From the cell containing the given text, extract its center point as (X, Y) coordinate. 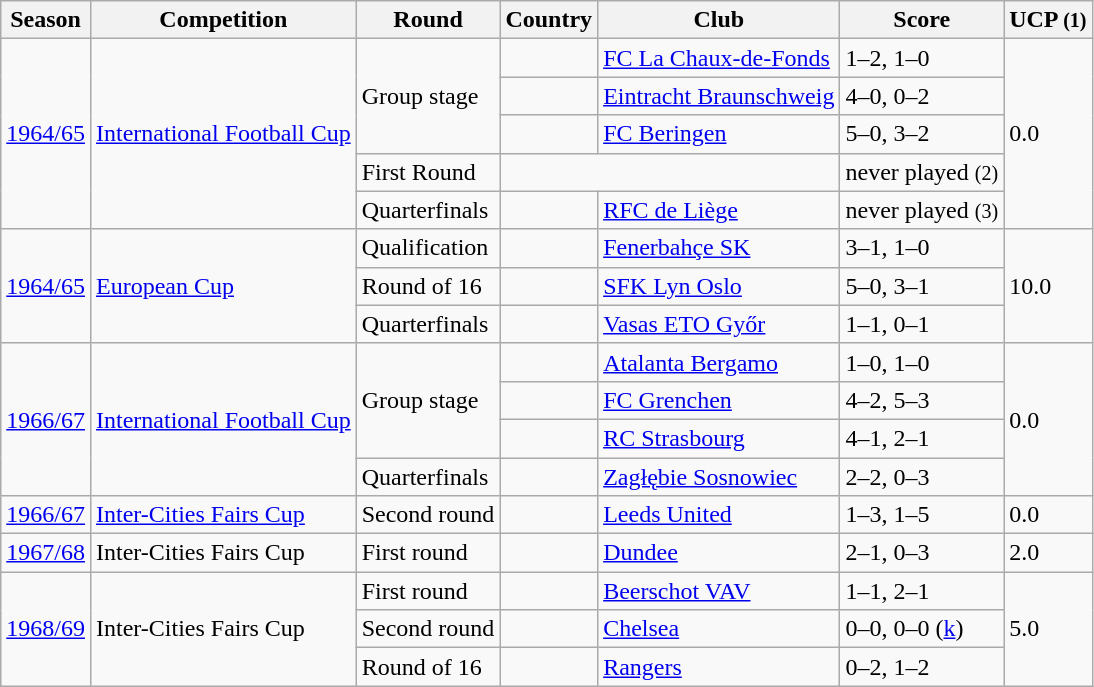
FC La Chaux-de-Fonds (719, 58)
SFK Lyn Oslo (719, 286)
FC Beringen (719, 134)
0–2, 1–2 (922, 667)
1967/68 (46, 553)
Atalanta Bergamo (719, 362)
2–1, 0–3 (922, 553)
European Cup (223, 286)
4–0, 0–2 (922, 96)
1968/69 (46, 629)
Dundee (719, 553)
0–0, 0–0 (k) (922, 629)
Fenerbahçe SK (719, 248)
Chelsea (719, 629)
1–3, 1–5 (922, 515)
1–2, 1–0 (922, 58)
1–0, 1–0 (922, 362)
Leeds United (719, 515)
Vasas ETO Győr (719, 324)
RC Strasbourg (719, 438)
10.0 (1048, 286)
UCP (1) (1048, 20)
FC Grenchen (719, 400)
2.0 (1048, 553)
Country (549, 20)
Qualification (428, 248)
Competition (223, 20)
5.0 (1048, 629)
Score (922, 20)
4–1, 2–1 (922, 438)
Round (428, 20)
never played (3) (922, 210)
RFC de Liège (719, 210)
Season (46, 20)
1–1, 0–1 (922, 324)
1–1, 2–1 (922, 591)
5–0, 3–1 (922, 286)
Zagłębie Sosnowiec (719, 477)
5–0, 3–2 (922, 134)
Beerschot VAV (719, 591)
Rangers (719, 667)
3–1, 1–0 (922, 248)
4–2, 5–3 (922, 400)
2–2, 0–3 (922, 477)
Club (719, 20)
First Round (428, 172)
Eintracht Braunschweig (719, 96)
never played (2) (922, 172)
